Detect which cell encompasses the target text, then output its (X, Y) center coordinate. 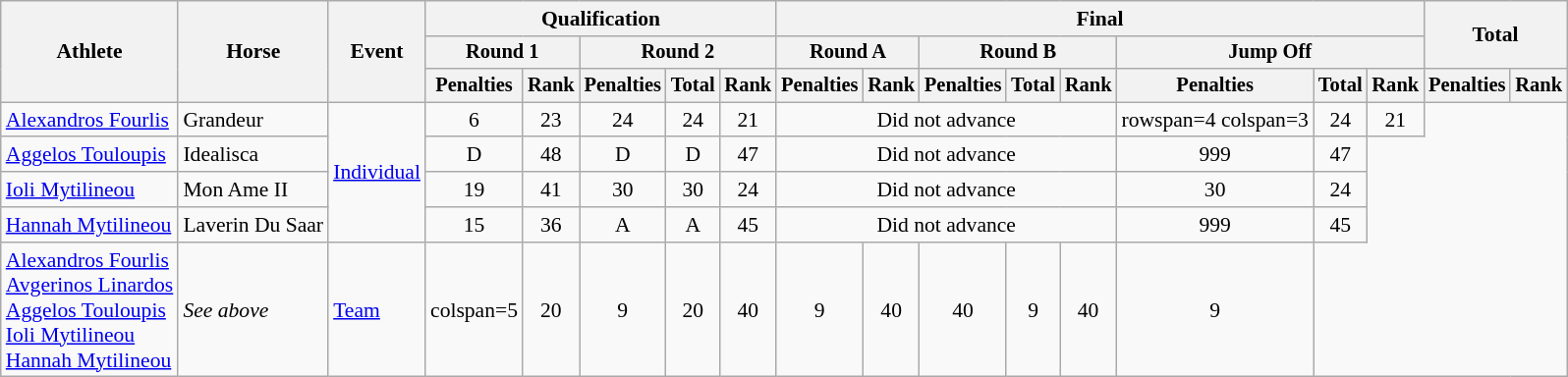
Round B (1018, 53)
Individual (377, 172)
19 (474, 189)
Round A (848, 53)
Idealisca (253, 155)
Ioli Mytilineou (90, 189)
Athlete (90, 51)
Horse (253, 51)
Laverin Du Saar (253, 225)
rowspan=4 colspan=3 (1214, 120)
Mon Ame II (253, 189)
Event (377, 51)
Grandeur (253, 120)
Qualification (601, 19)
41 (551, 189)
Round 2 (678, 53)
Hannah Mytilineou (90, 225)
Aggelos Touloupis (90, 155)
48 (551, 155)
36 (551, 225)
Final (1100, 19)
Round 1 (503, 53)
6 (474, 120)
23 (551, 120)
Alexandros Fourlis (90, 120)
Jump Off (1269, 53)
15 (474, 225)
